Return (x, y) of the center of cell containing provided text 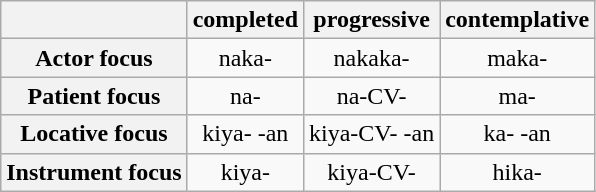
completed (245, 20)
kiya-CV- (372, 172)
na-CV- (372, 96)
maka- (518, 58)
Patient focus (94, 96)
kiya- -an (245, 134)
na- (245, 96)
hika- (518, 172)
ka- -an (518, 134)
kiya-CV- -an (372, 134)
Actor focus (94, 58)
kiya- (245, 172)
Locative focus (94, 134)
nakaka- (372, 58)
contemplative (518, 20)
naka- (245, 58)
progressive (372, 20)
Instrument focus (94, 172)
ma- (518, 96)
